Detect which cell encompasses the target text, then output its (X, Y) center coordinate. 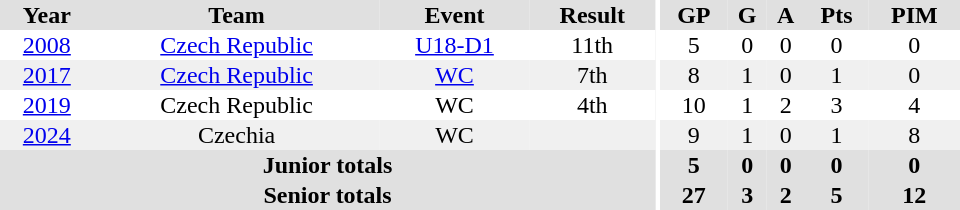
Year (47, 15)
Czechia (237, 135)
Team (237, 15)
27 (694, 195)
9 (694, 135)
2017 (47, 75)
2008 (47, 45)
G (747, 15)
GP (694, 15)
Result (592, 15)
4 (914, 105)
Senior totals (328, 195)
U18-D1 (455, 45)
10 (694, 105)
2024 (47, 135)
11th (592, 45)
12 (914, 195)
PIM (914, 15)
4th (592, 105)
2019 (47, 105)
Event (455, 15)
Junior totals (328, 165)
7th (592, 75)
Pts (836, 15)
A (786, 15)
